Locate the cell with the specified text and output its (x, y) center coordinate. 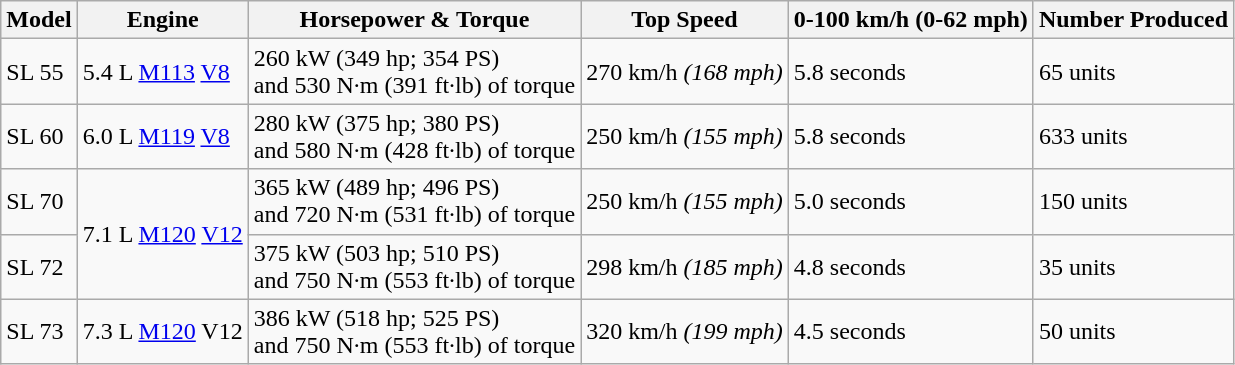
SL 55 (39, 72)
SL 70 (39, 202)
35 units (1133, 266)
Top Speed (685, 20)
SL 72 (39, 266)
270 km/h (168 mph) (685, 72)
633 units (1133, 136)
Model (39, 20)
7.1 L M120 V12 (162, 234)
4.8 seconds (910, 266)
7.3 L M120 V12 (162, 332)
375 kW (503 hp; 510 PS) and 750 N·m (553 ft·lb) of torque (414, 266)
386 kW (518 hp; 525 PS) and 750 N·m (553 ft·lb) of torque (414, 332)
365 kW (489 hp; 496 PS) and 720 N·m (531 ft·lb) of torque (414, 202)
150 units (1133, 202)
280 kW (375 hp; 380 PS) and 580 N·m (428 ft·lb) of torque (414, 136)
298 km/h (185 mph) (685, 266)
50 units (1133, 332)
0-100 km/h (0-62 mph) (910, 20)
SL 60 (39, 136)
65 units (1133, 72)
Horsepower & Torque (414, 20)
Engine (162, 20)
SL 73 (39, 332)
4.5 seconds (910, 332)
320 km/h (199 mph) (685, 332)
260 kW (349 hp; 354 PS) and 530 N·m (391 ft·lb) of torque (414, 72)
Number Produced (1133, 20)
6.0 L M119 V8 (162, 136)
5.4 L M113 V8 (162, 72)
5.0 seconds (910, 202)
